Capture the cell that displays the provided text and extract its (x, y) central coordinate. 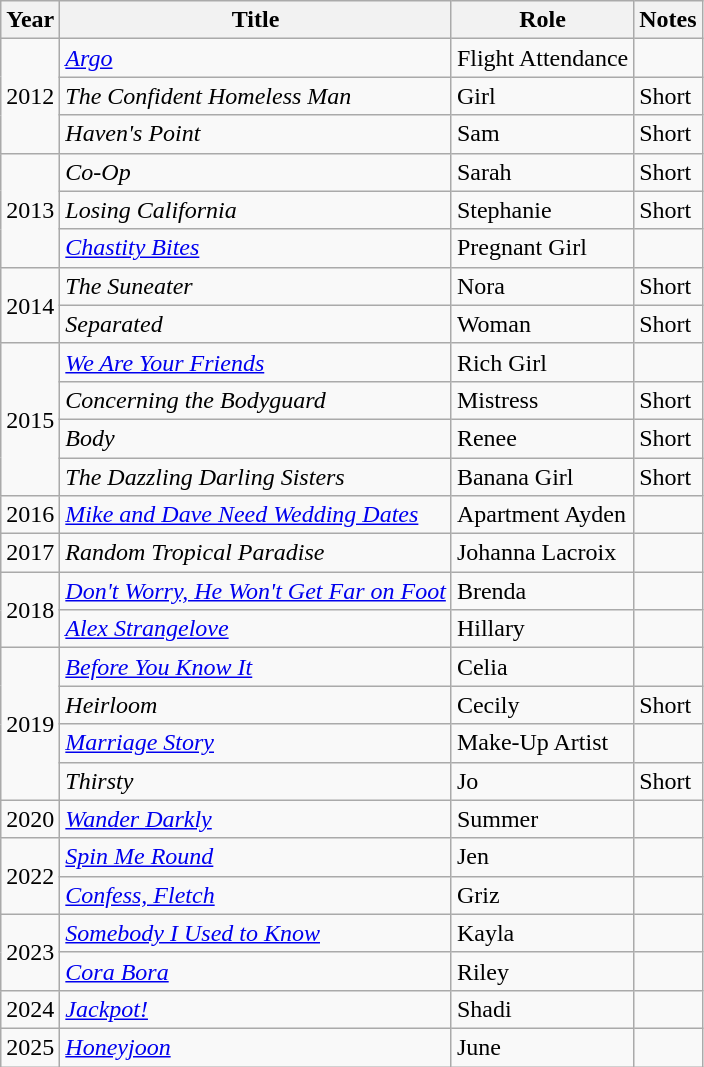
Co-Op (256, 172)
Separated (256, 324)
2022 (30, 876)
Jackpot! (256, 1009)
2019 (30, 724)
Stephanie (542, 210)
2020 (30, 819)
Alex Strangelove (256, 629)
Spin Me Round (256, 857)
Sarah (542, 172)
Before You Know It (256, 667)
Jo (542, 781)
2025 (30, 1047)
Random Tropical Paradise (256, 553)
2023 (30, 952)
Celia (542, 667)
Shadi (542, 1009)
Mistress (542, 400)
Body (256, 438)
Kayla (542, 933)
Make-Up Artist (542, 743)
Haven's Point (256, 134)
Thirsty (256, 781)
2013 (30, 210)
2024 (30, 1009)
Marriage Story (256, 743)
June (542, 1047)
Summer (542, 819)
Confess, Fletch (256, 895)
Role (542, 20)
Hillary (542, 629)
We Are Your Friends (256, 362)
Apartment Ayden (542, 515)
2017 (30, 553)
The Dazzling Darling Sisters (256, 477)
Flight Attendance (542, 58)
2016 (30, 515)
2012 (30, 96)
Title (256, 20)
2015 (30, 419)
2018 (30, 610)
Mike and Dave Need Wedding Dates (256, 515)
Girl (542, 96)
2014 (30, 305)
Griz (542, 895)
The Suneater (256, 286)
Johanna Lacroix (542, 553)
Rich Girl (542, 362)
Pregnant Girl (542, 248)
Nora (542, 286)
Notes (668, 20)
Honeyjoon (256, 1047)
Brenda (542, 591)
Sam (542, 134)
Concerning the Bodyguard (256, 400)
Year (30, 20)
Woman (542, 324)
Cecily (542, 705)
Banana Girl (542, 477)
Losing California (256, 210)
Wander Darkly (256, 819)
The Confident Homeless Man (256, 96)
Renee (542, 438)
Argo (256, 58)
Heirloom (256, 705)
Don't Worry, He Won't Get Far on Foot (256, 591)
Cora Bora (256, 971)
Riley (542, 971)
Jen (542, 857)
Somebody I Used to Know (256, 933)
Chastity Bites (256, 248)
